Provide the [x, y] coordinate of the cell's center where the given text is located.  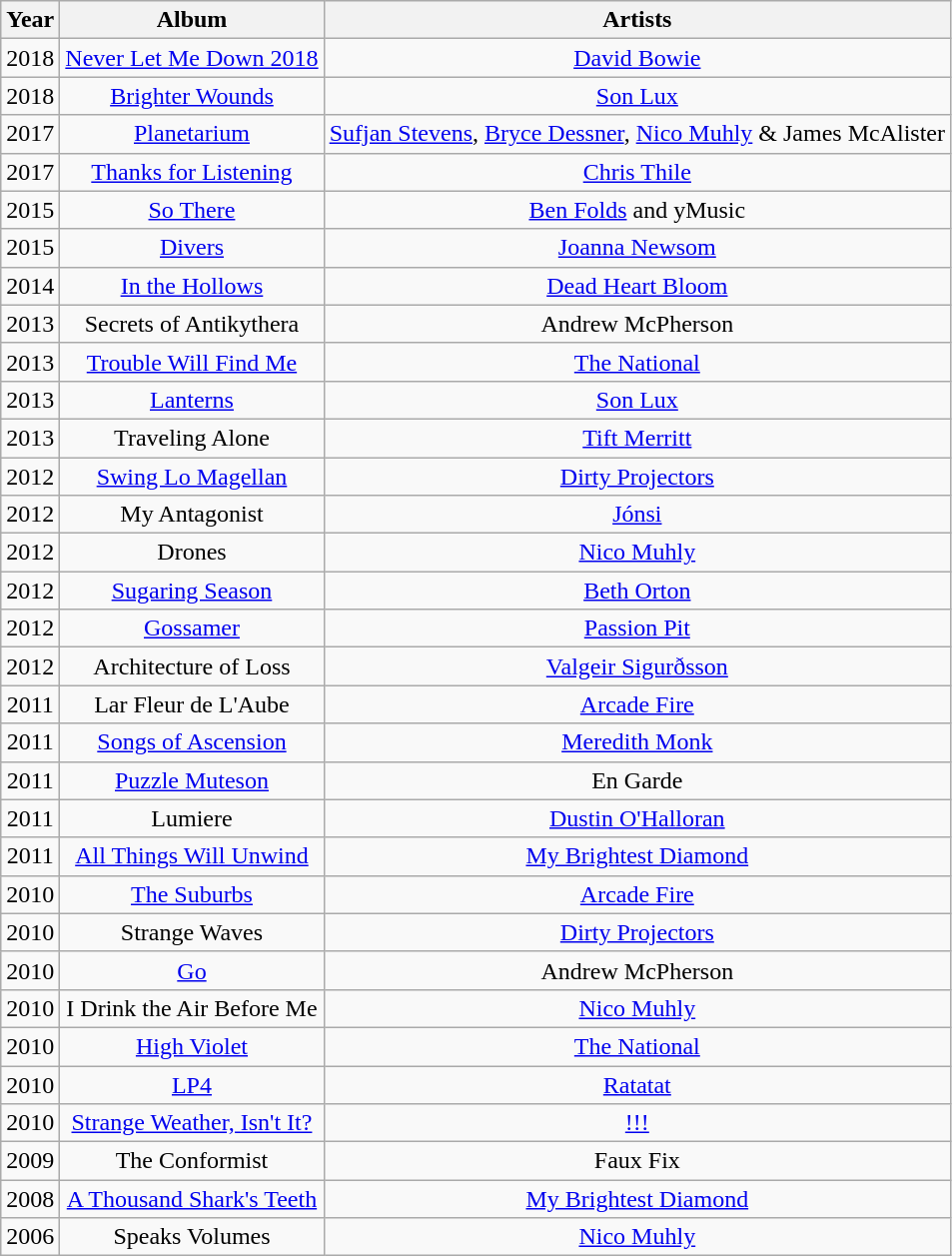
The Conformist [192, 1161]
Chris Thile [637, 172]
Thanks for Listening [192, 172]
Architecture of Loss [192, 666]
Dustin O'Halloran [637, 818]
Ben Folds and yMusic [637, 210]
Drones [192, 553]
Ratatat [637, 1084]
Dead Heart Bloom [637, 286]
2014 [30, 286]
LP4 [192, 1084]
Sugaring Season [192, 591]
Puzzle Muteson [192, 780]
My Antagonist [192, 515]
Jónsi [637, 515]
Album [192, 20]
Strange Weather, Isn't It? [192, 1123]
Brighter Wounds [192, 96]
High Violet [192, 1046]
I Drink the Air Before Me [192, 1008]
Go [192, 970]
Planetarium [192, 134]
Swing Lo Magellan [192, 477]
The Suburbs [192, 894]
Faux Fix [637, 1161]
Beth Orton [637, 591]
Gossamer [192, 628]
Strange Waves [192, 932]
Lumiere [192, 818]
2008 [30, 1199]
Year [30, 20]
2006 [30, 1237]
Lar Fleur de L'Aube [192, 704]
Lanterns [192, 400]
Passion Pit [637, 628]
Songs of Ascension [192, 742]
Trouble Will Find Me [192, 362]
In the Hollows [192, 286]
Meredith Monk [637, 742]
Sufjan Stevens, Bryce Dessner, Nico Muhly & James McAlister [637, 134]
Tift Merritt [637, 438]
2009 [30, 1161]
Joanna Newsom [637, 248]
!!! [637, 1123]
Artists [637, 20]
So There [192, 210]
Traveling Alone [192, 438]
All Things Will Unwind [192, 856]
En Garde [637, 780]
Valgeir Sigurðsson [637, 666]
David Bowie [637, 58]
A Thousand Shark's Teeth [192, 1199]
Secrets of Antikythera [192, 324]
Divers [192, 248]
Never Let Me Down 2018 [192, 58]
Speaks Volumes [192, 1237]
